Capture the cell that displays the provided text and extract its (X, Y) central coordinate. 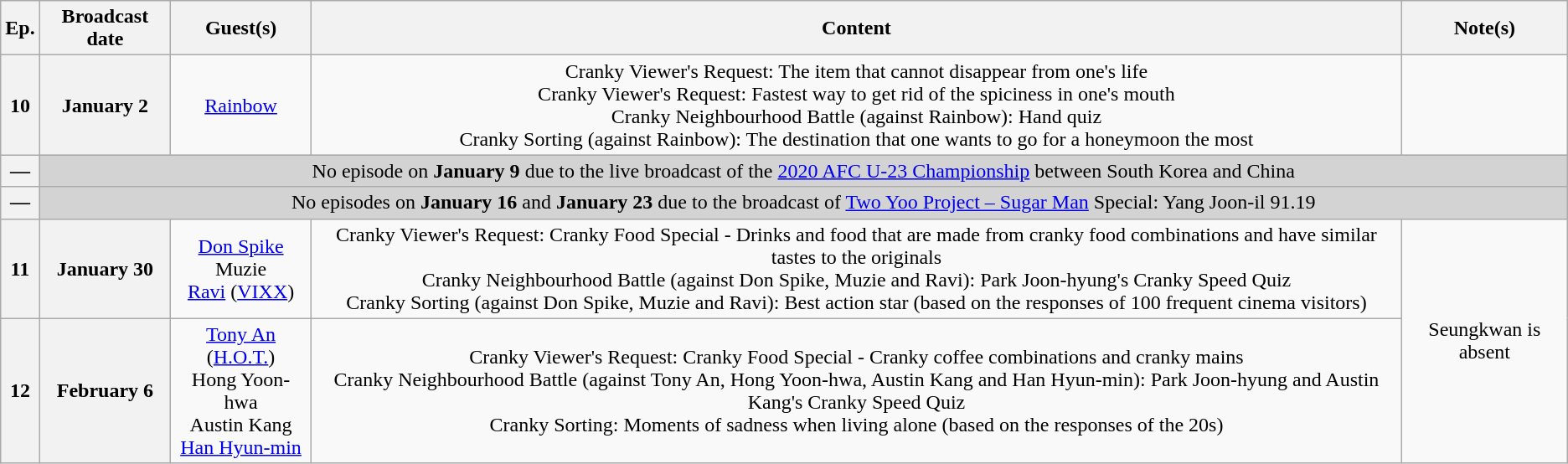
Don SpikeMuzieRavi (VIXX) (241, 268)
Guest(s) (241, 28)
Note(s) (1484, 28)
January 30 (105, 268)
10 (20, 106)
Content (857, 28)
12 (20, 390)
11 (20, 268)
No episode on January 9 due to the live broadcast of the 2020 AFC U-23 Championship between South Korea and China (803, 171)
Tony An (H.O.T.)Hong Yoon-hwaAustin KangHan Hyun-min (241, 390)
Rainbow (241, 106)
Ep. (20, 28)
Broadcast date (105, 28)
January 2 (105, 106)
Seungkwan is absent (1484, 341)
No episodes on January 16 and January 23 due to the broadcast of Two Yoo Project – Sugar Man Special: Yang Joon-il 91.19 (803, 203)
February 6 (105, 390)
